Locate the cell with the specified text and output its (X, Y) center coordinate. 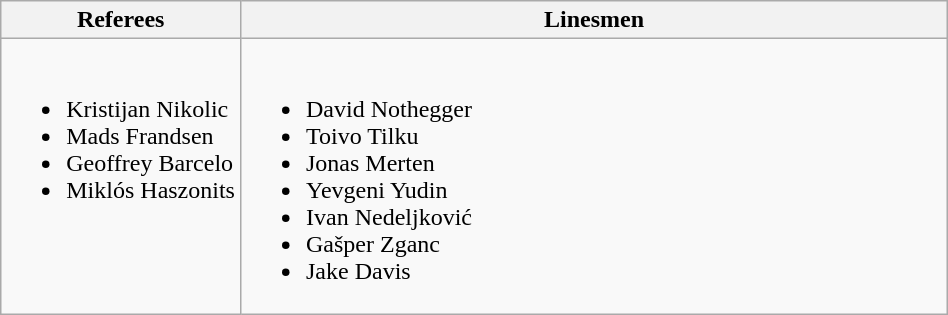
Kristijan Nikolic Mads Frandsen Geoffrey Barcelo Miklós Haszonits (121, 176)
Linesmen (594, 20)
David Nothegger Toivo Tilku Jonas Merten Yevgeni Yudin Ivan Nedeljković Gašper Zganc Jake Davis (594, 176)
Referees (121, 20)
